Identify which cell holds the provided text, then report its [X, Y] central coordinate. 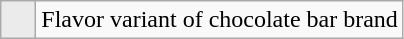
Flavor variant of chocolate bar brand [220, 20]
